Return (X, Y) of the center of cell containing provided text 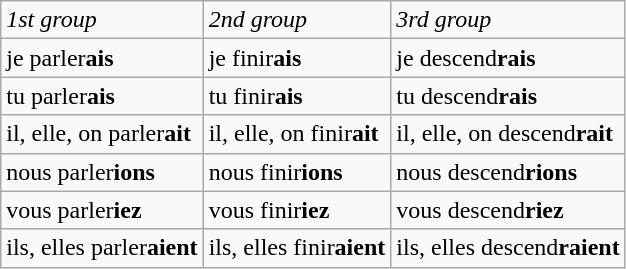
1st group (102, 20)
nous parlerions (102, 172)
3rd group (508, 20)
vous descendriez (508, 210)
ils, elles finiraient (297, 248)
ils, elles parleraient (102, 248)
il, elle, on descendrait (508, 134)
je parlerais (102, 58)
il, elle, on finirait (297, 134)
tu descendrais (508, 96)
il, elle, on parlerait (102, 134)
nous finirions (297, 172)
vous finiriez (297, 210)
2nd group (297, 20)
tu parlerais (102, 96)
je finirais (297, 58)
ils, elles descendraient (508, 248)
vous parleriez (102, 210)
nous descendrions (508, 172)
tu finirais (297, 96)
je descendrais (508, 58)
